Identify which cell holds the provided text, then report its [X, Y] central coordinate. 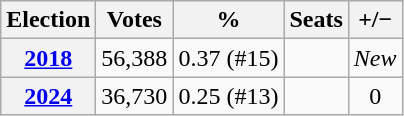
0 [375, 96]
0.25 (#13) [228, 96]
36,730 [134, 96]
56,388 [134, 58]
Election [48, 20]
% [228, 20]
Votes [134, 20]
+/− [375, 20]
2018 [48, 58]
New [375, 58]
2024 [48, 96]
Seats [316, 20]
0.37 (#15) [228, 58]
